Return (x, y) of the center of cell containing provided text 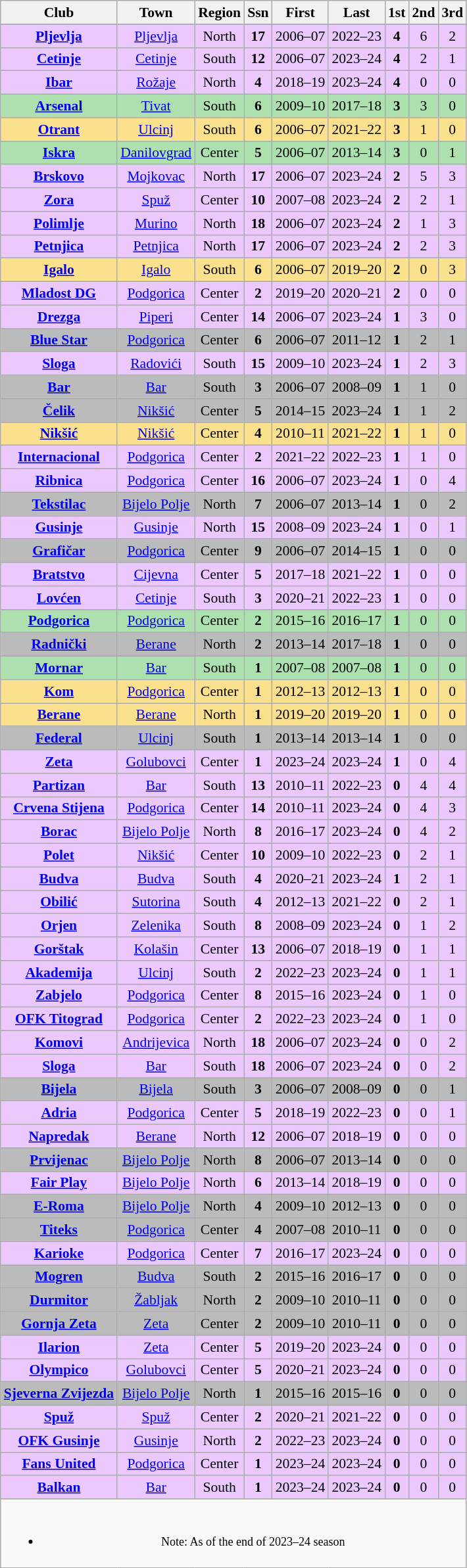
Ssn (258, 12)
Napredak (59, 1136)
Otrant (59, 129)
Olympico (59, 1370)
Grafičar (59, 551)
OFK Gusinje (59, 1441)
Andrijevica (156, 1043)
First (301, 12)
2011–12 (356, 340)
Lovćen (59, 598)
Sutorina (156, 902)
Arsenal (59, 106)
Cijevna (156, 574)
Balkan (59, 1488)
Mladost DG (59, 294)
Bratstvo (59, 574)
Mornar (59, 668)
Region (220, 12)
Akademija (59, 973)
Crvena Stijena (59, 808)
3rd (453, 12)
Adria (59, 1113)
Zora (59, 200)
Obilić (59, 902)
Radnički (59, 645)
Polimlje (59, 223)
9 (258, 551)
Durmitor (59, 1301)
Kom (59, 691)
Žabljak (156, 1301)
Note: As of the end of 2023–24 season (233, 1533)
Drezga (59, 317)
Iskra (59, 153)
Sjeverna Zvijezda (59, 1394)
Radovići (156, 364)
Polet (59, 856)
Zabjelo (59, 996)
Komovi (59, 1043)
Tekstilac (59, 504)
Karioke (59, 1253)
Zelenika (156, 926)
Mojkovac (156, 177)
Gorštak (59, 949)
16 (258, 481)
Town (156, 12)
Ibar (59, 83)
Titeks (59, 1230)
OFK Titograd (59, 1019)
Club (59, 12)
Blue Star (59, 340)
Partizan (59, 785)
Ribnica (59, 481)
Rožaje (156, 83)
Murino (156, 223)
Brskovo (59, 177)
Fans United (59, 1464)
2nd (424, 12)
Orjen (59, 926)
Federal (59, 739)
1st (397, 12)
Last (356, 12)
Čelik (59, 411)
Prvijenac (59, 1160)
E-Roma (59, 1207)
Piperi (156, 317)
Danilovgrad (156, 153)
Internacional (59, 457)
Kolašin (156, 949)
Fair Play (59, 1183)
Mogren (59, 1277)
Ilarion (59, 1347)
Gornja Zeta (59, 1324)
Tivat (156, 106)
Borac (59, 832)
